Capture the cell that displays the provided text and extract its (x, y) central coordinate. 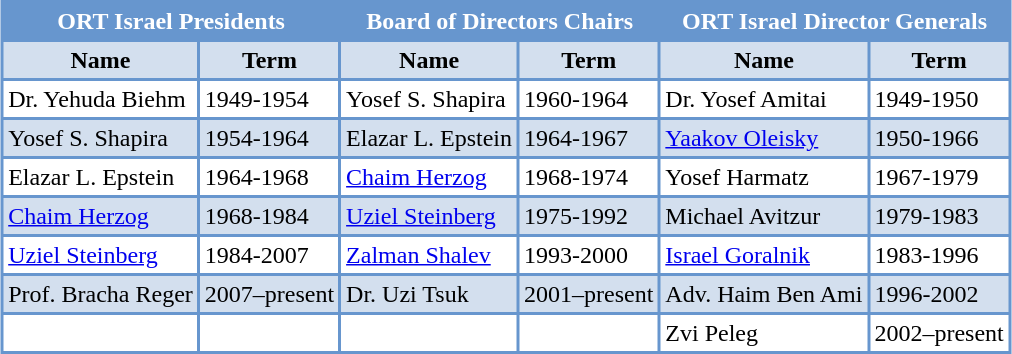
2001–present (589, 294)
1950-1966 (939, 138)
1983-1996 (939, 255)
1968-1984 (269, 216)
1949-1950 (939, 99)
Yosef Harmatz (764, 177)
1954-1964 (269, 138)
Dr. Uzi Tsuk (430, 294)
1996-2002 (939, 294)
Prof. Bracha Reger (101, 294)
1984-2007 (269, 255)
Yaakov Oleisky (764, 138)
1979-1983 (939, 216)
1949-1954 (269, 99)
1993-2000 (589, 255)
Board of Directors Chairs (500, 21)
1975-1992 (589, 216)
1960-1964 (589, 99)
Zvi Peleg (764, 333)
2007–present (269, 294)
Michael Avitzur (764, 216)
1968-1974 (589, 177)
Dr. Yosef Amitai (764, 99)
1964-1968 (269, 177)
Adv. Haim Ben Ami (764, 294)
Dr. Yehuda Biehm (101, 99)
ORT Israel Director Generals (834, 21)
2002–present (939, 333)
Israel Goralnik (764, 255)
ORT Israel Presidents (172, 21)
Zalman Shalev (430, 255)
1967-1979 (939, 177)
1964-1967 (589, 138)
